Find where the given text appears and provide that cell's center as (X, Y) coordinate. 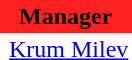
Manager (66, 16)
